Search for the cell housing the specified text and yield its (X, Y) center coordinate. 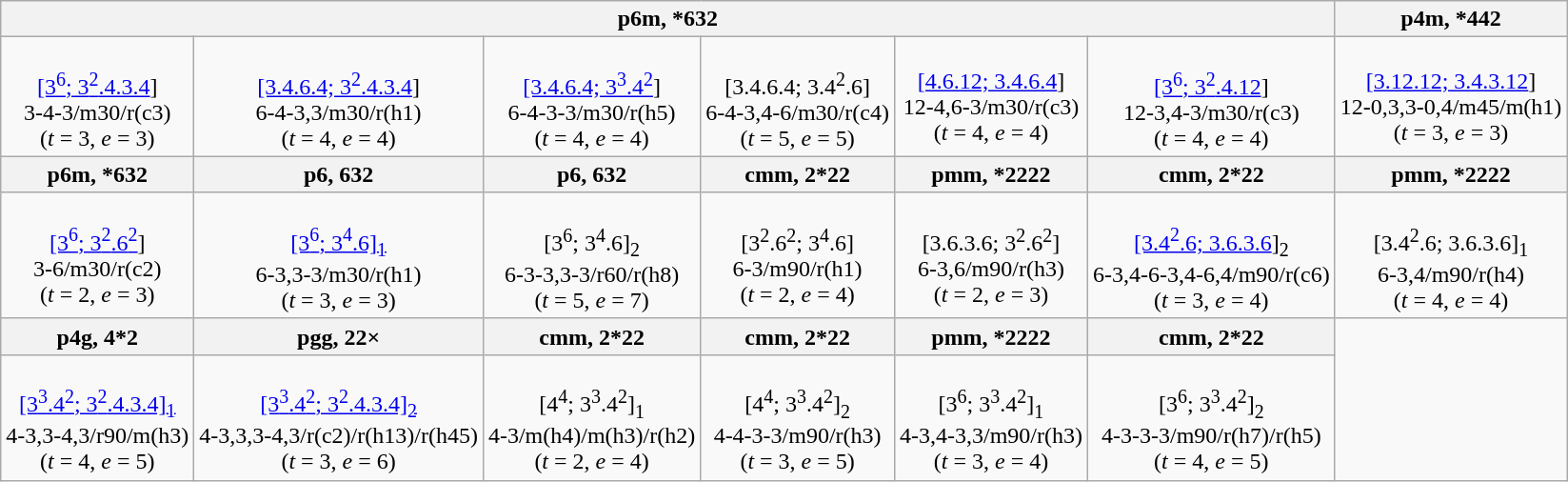
[3.12.12; 3.4.3.12]12-0,3,3-0,4/m45/m(h1) (t = 3, e = 3) (1451, 97)
[3.4.6.4; 33.42]6-4-3-3/m30/r(h5) (t = 4, e = 4) (591, 97)
p4m, *442 (1451, 19)
[33.42; 32.4.3.4]14-3,3-4,3/r90/m(h3) (t = 4, e = 5) (97, 417)
[36; 33.42]24-3-3-3/m90/r(h7)/r(h5)(t = 4, e = 5) (1211, 417)
pgg, 22× (339, 336)
[36; 33.42]14-3,4-3,3/m90/r(h3)(t = 3, e = 4) (990, 417)
[36; 34.6]26-3-3,3-3/r60/r(h8) (t = 5, e = 7) (591, 255)
[4.6.12; 3.4.6.4]12-4,6-3/m30/r(c3) (t = 4, e = 4) (990, 97)
[33.42; 32.4.3.4]24-3,3,3-4,3/r(c2)/r(h13)/r(h45)(t = 3, e = 6) (339, 417)
[3.42.6; 3.6.3.6]16-3,4/m90/r(h4) (t = 4, e = 4) (1451, 255)
[36; 32.4.12]12-3,4-3/m30/r(c3) (t = 4, e = 4) (1211, 97)
[3.42.6; 3.6.3.6]26-3,4-6-3,4-6,4/m90/r(c6) (t = 3, e = 4) (1211, 255)
p4g, 4*2 (97, 336)
[36; 32.62]3-6/m30/r(c2) (t = 2, e = 3) (97, 255)
[44; 33.42]24-4-3-3/m90/r(h3)(t = 3, e = 5) (798, 417)
[3.4.6.4; 3.42.6]6-4-3,4-6/m30/r(c4) (t = 5, e = 5) (798, 97)
[32.62; 34.6]6-3/m90/r(h1) (t = 2, e = 4) (798, 255)
[44; 33.42]14-3/m(h4)/m(h3)/r(h2)(t = 2, e = 4) (591, 417)
[3.4.6.4; 32.4.3.4] 6-4-3,3/m30/r(h1)(t = 4, e = 4) (339, 97)
[36; 34.6]16-3,3-3/m30/r(h1) (t = 3, e = 3) (339, 255)
[3.6.3.6; 32.62]6-3,6/m90/r(h3) (t = 2, e = 3) (990, 255)
[36; 32.4.3.4]3-4-3/m30/r(c3) (t = 3, e = 3) (97, 97)
